From the cell containing the given text, extract its center point as [x, y] coordinate. 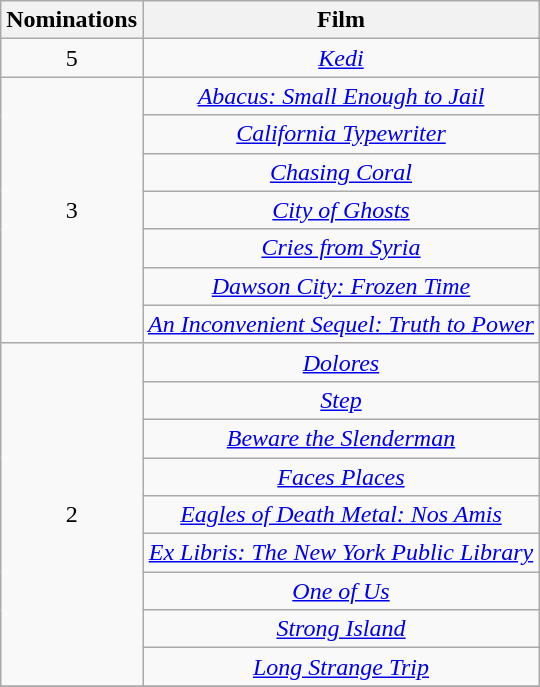
City of Ghosts [340, 210]
Step [340, 400]
An Inconvenient Sequel: Truth to Power [340, 324]
Chasing Coral [340, 172]
Cries from Syria [340, 248]
Ex Libris: The New York Public Library [340, 553]
One of Us [340, 591]
Nominations [72, 20]
California Typewriter [340, 134]
Abacus: Small Enough to Jail [340, 96]
Eagles of Death Metal: Nos Amis [340, 515]
Film [340, 20]
3 [72, 210]
Dawson City: Frozen Time [340, 286]
Strong Island [340, 629]
Beware the Slenderman [340, 438]
Dolores [340, 362]
5 [72, 58]
Long Strange Trip [340, 667]
Kedi [340, 58]
2 [72, 514]
Faces Places [340, 477]
